Return the [x, y] coordinate for the center point of the cell that contains the specified text.  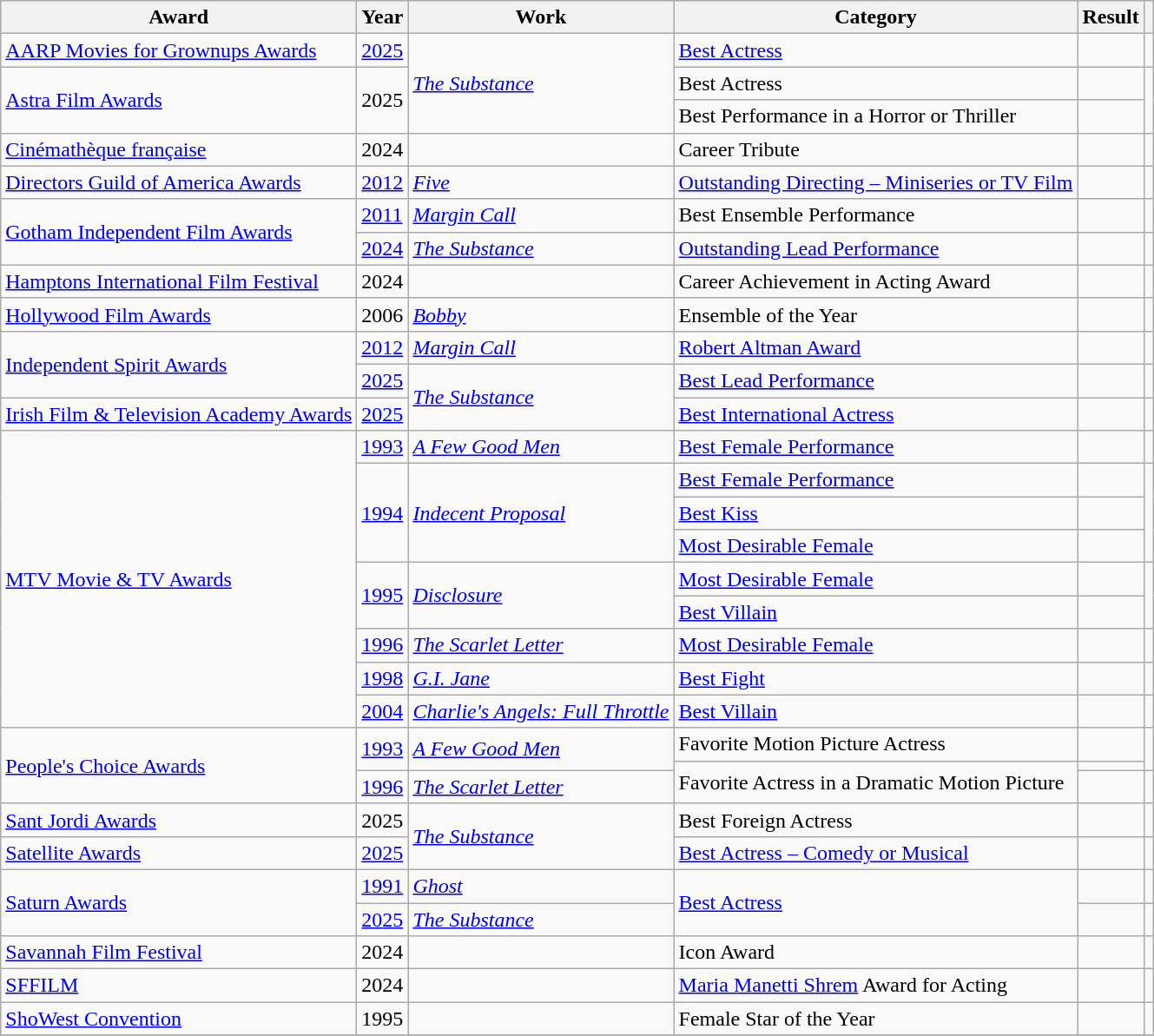
1994 [382, 513]
Best Performance in a Horror or Thriller [875, 116]
Best Ensemble Performance [875, 215]
Disclosure [541, 596]
Charlie's Angels: Full Throttle [541, 711]
Bobby [541, 314]
Saturn Awards [179, 902]
Career Tribute [875, 149]
MTV Movie & TV Awards [179, 580]
ShoWest Convention [179, 1019]
Best Fight [875, 678]
Best Actress – Comedy or Musical [875, 853]
Award [179, 17]
Outstanding Lead Performance [875, 248]
Independent Spirit Awards [179, 364]
2004 [382, 711]
Outstanding Directing – Miniseries or TV Film [875, 182]
Best International Actress [875, 414]
Cinémathèque française [179, 149]
Astra Film Awards [179, 100]
Best Foreign Actress [875, 820]
Ghost [541, 886]
Ensemble of the Year [875, 314]
Irish Film & Television Academy Awards [179, 414]
Robert Altman Award [875, 347]
2011 [382, 215]
SFFILM [179, 986]
Five [541, 182]
Hamptons International Film Festival [179, 281]
Sant Jordi Awards [179, 820]
2006 [382, 314]
G.I. Jane [541, 678]
Result [1111, 17]
AARP Movies for Grownups Awards [179, 50]
Favorite Actress in a Dramatic Motion Picture [875, 782]
Best Lead Performance [875, 380]
Maria Manetti Shrem Award for Acting [875, 986]
Icon Award [875, 953]
Savannah Film Festival [179, 953]
Indecent Proposal [541, 513]
Directors Guild of America Awards [179, 182]
Career Achievement in Acting Award [875, 281]
Hollywood Film Awards [179, 314]
1998 [382, 678]
Best Kiss [875, 513]
Satellite Awards [179, 853]
Favorite Motion Picture Actress [875, 744]
Work [541, 17]
Female Star of the Year [875, 1019]
Gotham Independent Film Awards [179, 232]
Year [382, 17]
People's Choice Awards [179, 766]
1991 [382, 886]
Category [875, 17]
